Detect which cell encompasses the target text, then output its (X, Y) center coordinate. 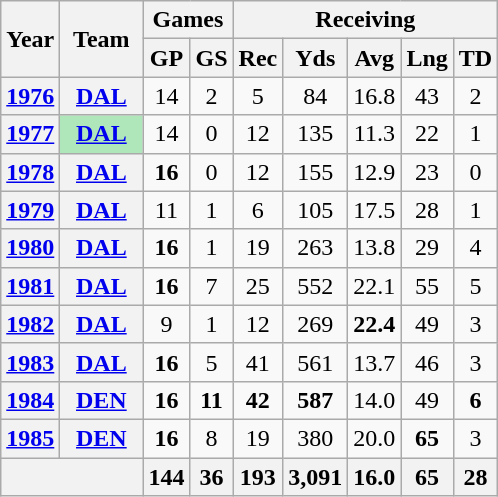
42 (258, 400)
155 (316, 172)
22 (427, 134)
GS (212, 58)
16.8 (374, 96)
Year (30, 39)
TD (475, 58)
13.7 (374, 362)
46 (427, 362)
1978 (30, 172)
17.5 (374, 210)
1976 (30, 96)
22.1 (374, 286)
7 (212, 286)
1981 (30, 286)
1982 (30, 324)
1984 (30, 400)
41 (258, 362)
3,091 (316, 477)
144 (166, 477)
135 (316, 134)
1977 (30, 134)
13.8 (374, 248)
84 (316, 96)
GP (166, 58)
561 (316, 362)
23 (427, 172)
36 (212, 477)
269 (316, 324)
4 (475, 248)
20.0 (374, 438)
587 (316, 400)
25 (258, 286)
Lng (427, 58)
55 (427, 286)
1980 (30, 248)
9 (166, 324)
29 (427, 248)
Team (102, 39)
263 (316, 248)
552 (316, 286)
1979 (30, 210)
Rec (258, 58)
16.0 (374, 477)
Avg (374, 58)
Yds (316, 58)
Games (188, 20)
1985 (30, 438)
193 (258, 477)
12.9 (374, 172)
22.4 (374, 324)
Receiving (366, 20)
14.0 (374, 400)
105 (316, 210)
11.3 (374, 134)
1983 (30, 362)
380 (316, 438)
8 (212, 438)
43 (427, 96)
